Capture the cell that displays the provided text and extract its (X, Y) central coordinate. 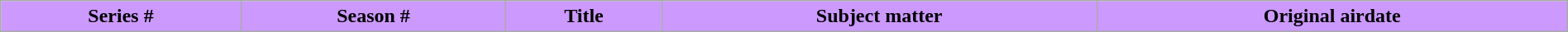
Series # (121, 16)
Original airdate (1331, 16)
Season # (374, 16)
Title (584, 16)
Subject matter (879, 16)
